Scan for the cell matching the given text and deliver its (X, Y) coordinate at center. 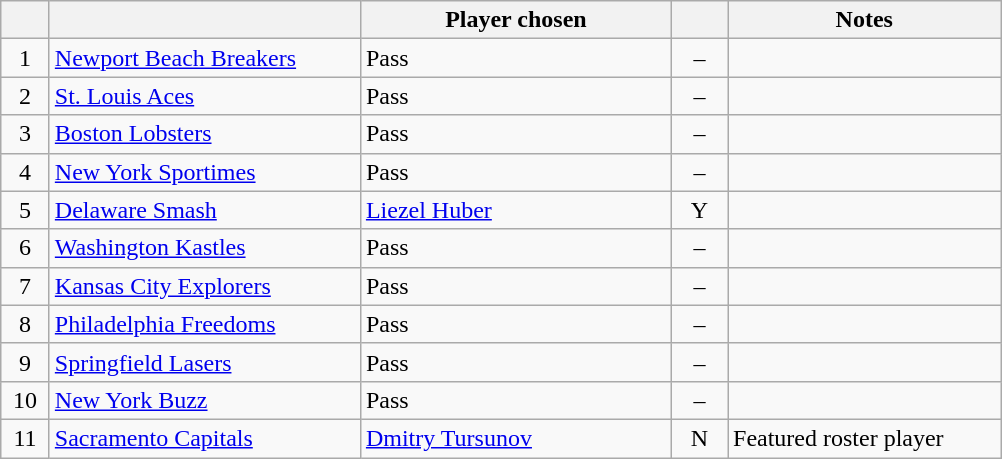
Notes (865, 20)
11 (26, 438)
7 (26, 286)
10 (26, 400)
3 (26, 134)
Washington Kastles (204, 248)
4 (26, 172)
Springfield Lasers (204, 362)
St. Louis Aces (204, 96)
8 (26, 324)
5 (26, 210)
2 (26, 96)
Philadelphia Freedoms (204, 324)
New York Sportimes (204, 172)
Featured roster player (865, 438)
Liezel Huber (516, 210)
Y (699, 210)
Sacramento Capitals (204, 438)
9 (26, 362)
Boston Lobsters (204, 134)
1 (26, 58)
Player chosen (516, 20)
Newport Beach Breakers (204, 58)
Delaware Smash (204, 210)
6 (26, 248)
N (699, 438)
Kansas City Explorers (204, 286)
Dmitry Tursunov (516, 438)
New York Buzz (204, 400)
